Locate the cell with the specified text and output its (x, y) center coordinate. 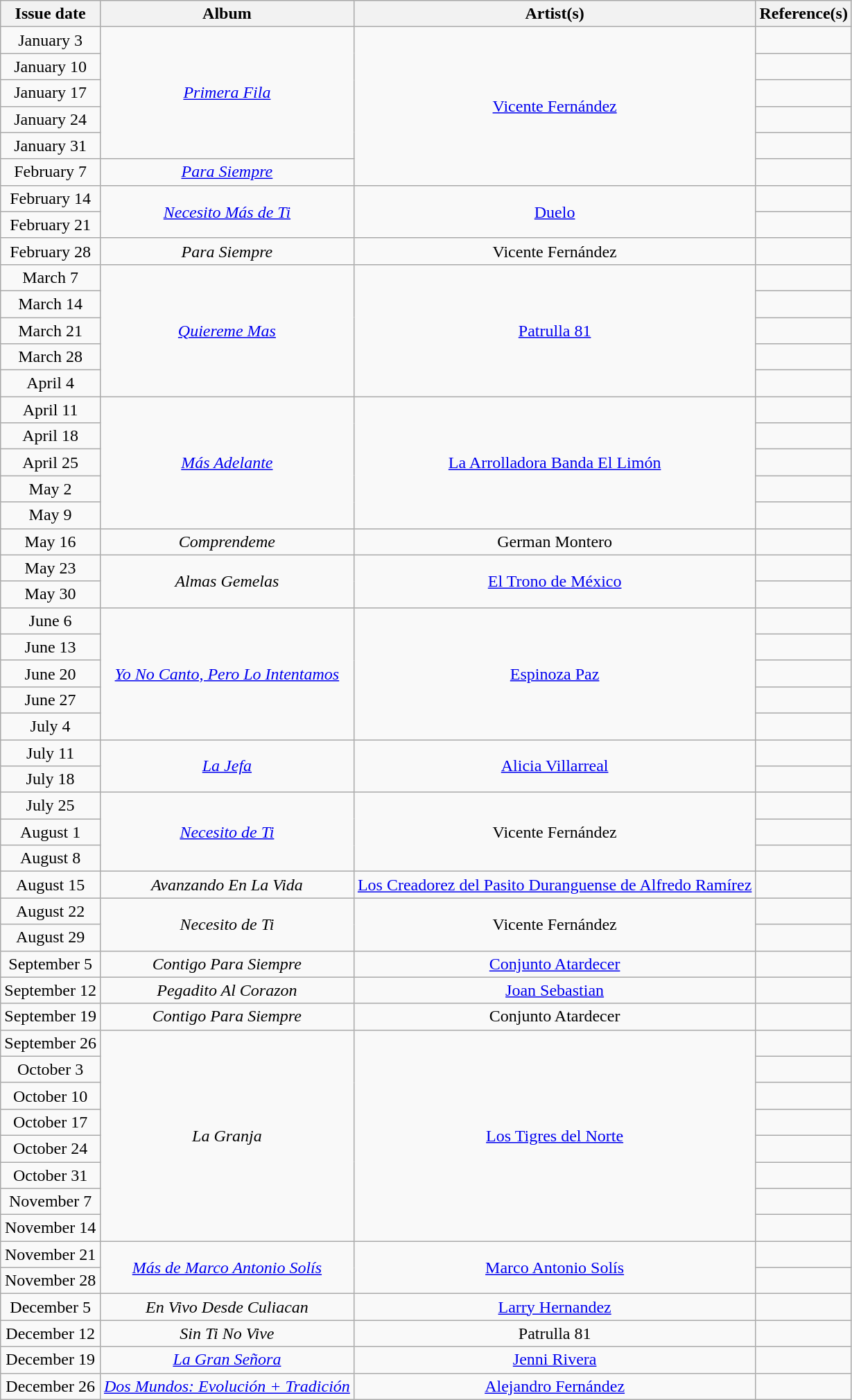
Alicia Villarreal (555, 766)
August 1 (51, 832)
May 23 (51, 568)
August 29 (51, 937)
July 4 (51, 726)
Quiereme Mas (227, 330)
Album (227, 14)
April 18 (51, 436)
Más de Marco Antonio Solís (227, 1268)
May 30 (51, 594)
November 7 (51, 1202)
Marco Antonio Solís (555, 1268)
June 27 (51, 700)
Espinoza Paz (555, 673)
Pegadito Al Corazon (227, 990)
Alejandro Fernández (555, 1386)
La Gran Señora (227, 1360)
April 11 (51, 410)
Reference(s) (804, 14)
September 26 (51, 1043)
Jenni Rivera (555, 1360)
March 7 (51, 277)
March 14 (51, 304)
El Trono de México (555, 581)
September 5 (51, 964)
November 14 (51, 1228)
July 11 (51, 752)
Necesito Más de Ti (227, 211)
December 5 (51, 1307)
February 14 (51, 198)
La Arrolladora Banda El Limón (555, 463)
Avanzando En La Vida (227, 885)
December 12 (51, 1333)
Dos Mundos: Evolución + Tradición (227, 1386)
November 28 (51, 1281)
May 16 (51, 542)
September 12 (51, 990)
Artist(s) (555, 14)
October 10 (51, 1096)
Issue date (51, 14)
July 18 (51, 779)
Sin Ti No Vive (227, 1333)
La Jefa (227, 766)
En Vivo Desde Culiacan (227, 1307)
July 25 (51, 806)
January 17 (51, 93)
October 3 (51, 1069)
Los Tigres del Norte (555, 1135)
February 28 (51, 251)
September 19 (51, 1017)
Más Adelante (227, 463)
Larry Hernandez (555, 1307)
May 2 (51, 489)
October 17 (51, 1122)
March 28 (51, 357)
Duelo (555, 211)
January 31 (51, 146)
April 25 (51, 463)
January 3 (51, 40)
February 21 (51, 225)
April 4 (51, 383)
August 8 (51, 858)
June 6 (51, 621)
German Montero (555, 542)
December 26 (51, 1386)
October 31 (51, 1175)
Almas Gemelas (227, 581)
Los Creadorez del Pasito Duranguense de Alfredo Ramírez (555, 885)
May 9 (51, 515)
August 15 (51, 885)
Yo No Canto, Pero Lo Intentamos (227, 673)
June 13 (51, 647)
June 20 (51, 673)
Joan Sebastian (555, 990)
Primera Fila (227, 93)
March 21 (51, 331)
February 7 (51, 172)
January 24 (51, 119)
November 21 (51, 1254)
La Granja (227, 1135)
Comprendeme (227, 542)
August 22 (51, 911)
January 10 (51, 67)
October 24 (51, 1148)
December 19 (51, 1360)
